Output the [X, Y] coordinate of the center of the cell containing the given text.  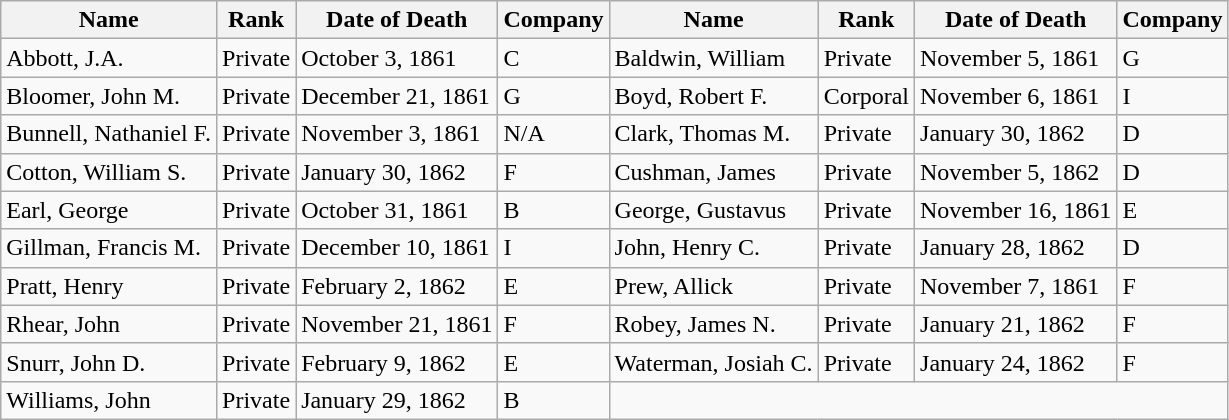
Earl, George [109, 210]
November 21, 1861 [397, 324]
Baldwin, William [714, 58]
Prew, Allick [714, 286]
Pratt, Henry [109, 286]
January 28, 1862 [1016, 248]
Cotton, William S. [109, 172]
Abbott, J.A. [109, 58]
November 5, 1862 [1016, 172]
John, Henry C. [714, 248]
Williams, John [109, 400]
Corporal [866, 96]
January 24, 1862 [1016, 362]
January 21, 1862 [1016, 324]
January 29, 1862 [397, 400]
December 10, 1861 [397, 248]
Clark, Thomas M. [714, 134]
Gillman, Francis M. [109, 248]
N/A [554, 134]
Waterman, Josiah C. [714, 362]
Robey, James N. [714, 324]
George, Gustavus [714, 210]
C [554, 58]
Cushman, James [714, 172]
November 3, 1861 [397, 134]
October 31, 1861 [397, 210]
October 3, 1861 [397, 58]
Snurr, John D. [109, 362]
Boyd, Robert F. [714, 96]
Bloomer, John M. [109, 96]
November 6, 1861 [1016, 96]
Rhear, John [109, 324]
December 21, 1861 [397, 96]
Bunnell, Nathaniel F. [109, 134]
February 2, 1862 [397, 286]
February 9, 1862 [397, 362]
November 5, 1861 [1016, 58]
November 7, 1861 [1016, 286]
November 16, 1861 [1016, 210]
